Identify which cell holds the provided text, then report its (x, y) central coordinate. 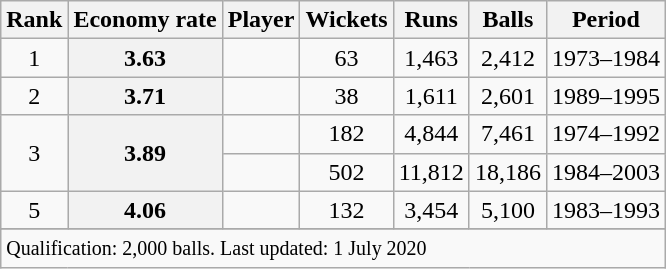
18,186 (508, 172)
132 (346, 210)
1973–1984 (606, 58)
63 (346, 58)
4,844 (431, 134)
Economy rate (145, 20)
182 (346, 134)
11,812 (431, 172)
3.63 (145, 58)
1983–1993 (606, 210)
3.71 (145, 96)
Qualification: 2,000 balls. Last updated: 1 July 2020 (334, 248)
502 (346, 172)
38 (346, 96)
2,601 (508, 96)
Wickets (346, 20)
3 (34, 153)
1,611 (431, 96)
1 (34, 58)
1,463 (431, 58)
Runs (431, 20)
7,461 (508, 134)
2,412 (508, 58)
1984–2003 (606, 172)
1974–1992 (606, 134)
3,454 (431, 210)
5,100 (508, 210)
Period (606, 20)
3.89 (145, 153)
4.06 (145, 210)
5 (34, 210)
Player (261, 20)
Balls (508, 20)
Rank (34, 20)
2 (34, 96)
1989–1995 (606, 96)
